Find where the given text appears and provide that cell's center as [x, y] coordinate. 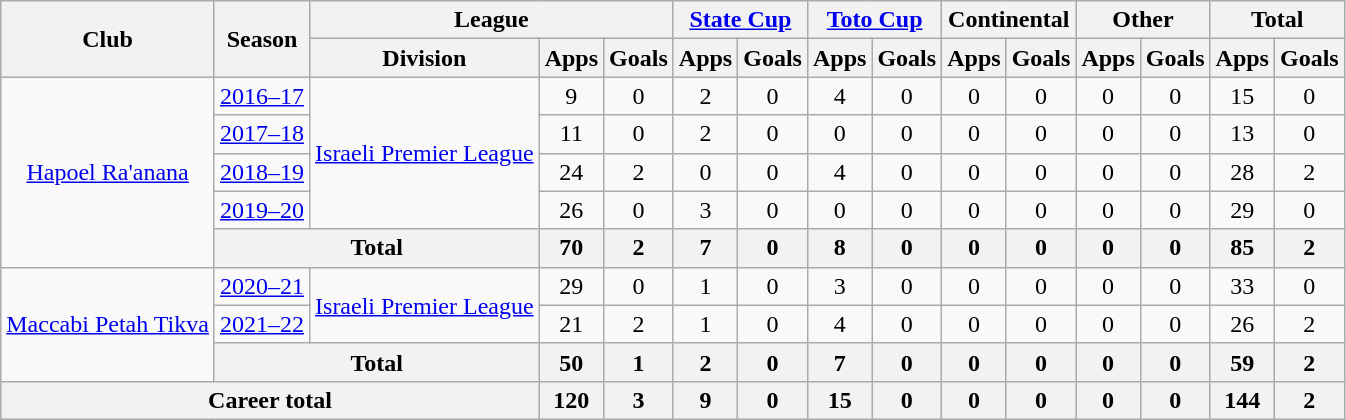
Division [425, 58]
Toto Cup [874, 20]
2017–18 [262, 134]
2019–20 [262, 210]
Career total [270, 400]
2016–17 [262, 96]
85 [1242, 248]
Maccabi Petah Tikva [108, 324]
Club [108, 39]
Season [262, 39]
State Cup [740, 20]
70 [571, 248]
2020–21 [262, 286]
28 [1242, 172]
59 [1242, 362]
21 [571, 324]
24 [571, 172]
13 [1242, 134]
Hapoel Ra'anana [108, 172]
8 [839, 248]
League [492, 20]
2018–19 [262, 172]
120 [571, 400]
11 [571, 134]
50 [571, 362]
Other [1143, 20]
144 [1242, 400]
33 [1242, 286]
2021–22 [262, 324]
Continental [1009, 20]
